Detect which cell encompasses the target text, then output its (x, y) center coordinate. 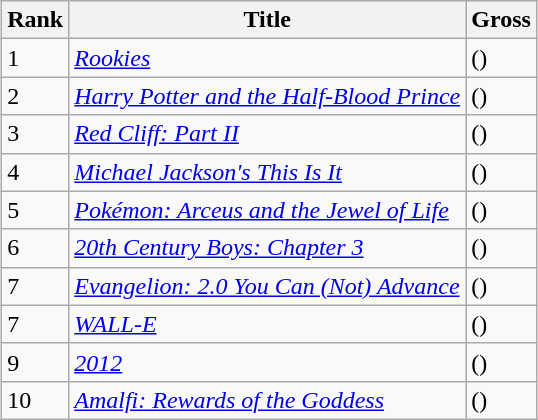
1 (36, 58)
Rank (36, 20)
Gross (502, 20)
WALL-E (268, 324)
6 (36, 248)
5 (36, 210)
4 (36, 172)
Rookies (268, 58)
Amalfi: Rewards of the Goddess (268, 400)
20th Century Boys: Chapter 3 (268, 248)
3 (36, 134)
10 (36, 400)
9 (36, 362)
2 (36, 96)
Michael Jackson's This Is It (268, 172)
Evangelion: 2.0 You Can (Not) Advance (268, 286)
Harry Potter and the Half-Blood Prince (268, 96)
Pokémon: Arceus and the Jewel of Life (268, 210)
2012 (268, 362)
Red Cliff: Part II (268, 134)
Title (268, 20)
